Search for the cell housing the specified text and yield its [X, Y] center coordinate. 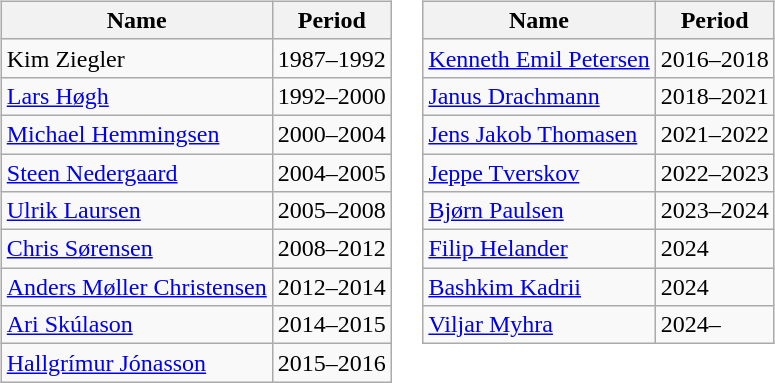
2008–2012 [332, 249]
Ari Skúlason [136, 325]
2015–2016 [332, 363]
Bjørn Paulsen [539, 211]
Chris Sørensen [136, 249]
2014–2015 [332, 325]
Ulrik Laursen [136, 211]
1992–2000 [332, 96]
Michael Hemmingsen [136, 134]
2004–2005 [332, 173]
2023–2024 [714, 211]
Viljar Myhra [539, 325]
Anders Møller Christensen [136, 287]
2018–2021 [714, 96]
2000–2004 [332, 134]
1987–1992 [332, 58]
2016–2018 [714, 58]
Steen Nedergaard [136, 173]
Kenneth Emil Petersen [539, 58]
Lars Høgh [136, 96]
2012–2014 [332, 287]
Filip Helander [539, 249]
2022–2023 [714, 173]
2021–2022 [714, 134]
2005–2008 [332, 211]
Bashkim Kadrii [539, 287]
Jens Jakob Thomasen [539, 134]
2024– [714, 325]
Jeppe Tverskov [539, 173]
Janus Drachmann [539, 96]
Hallgrímur Jónasson [136, 363]
Kim Ziegler [136, 58]
